Return the (x, y) coordinate for the center point of the cell that contains the specified text.  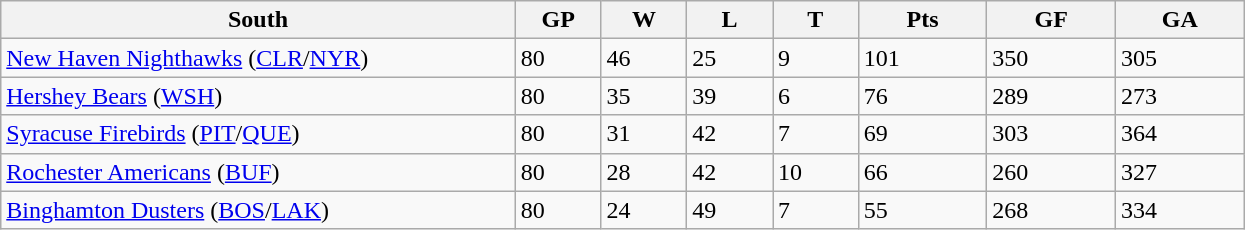
24 (644, 210)
W (644, 20)
New Haven Nighthawks (CLR/NYR) (258, 58)
Syracuse Firebirds (PIT/QUE) (258, 134)
T (815, 20)
39 (730, 96)
9 (815, 58)
L (730, 20)
66 (922, 172)
350 (1052, 58)
334 (1180, 210)
25 (730, 58)
46 (644, 58)
101 (922, 58)
31 (644, 134)
28 (644, 172)
Binghamton Dusters (BOS/LAK) (258, 210)
Rochester Americans (BUF) (258, 172)
268 (1052, 210)
GA (1180, 20)
273 (1180, 96)
6 (815, 96)
289 (1052, 96)
49 (730, 210)
GF (1052, 20)
69 (922, 134)
Hershey Bears (WSH) (258, 96)
10 (815, 172)
South (258, 20)
305 (1180, 58)
GP (558, 20)
35 (644, 96)
76 (922, 96)
260 (1052, 172)
327 (1180, 172)
364 (1180, 134)
Pts (922, 20)
303 (1052, 134)
55 (922, 210)
